Extract the [X, Y] coordinate from the center of the cell holding the provided text.  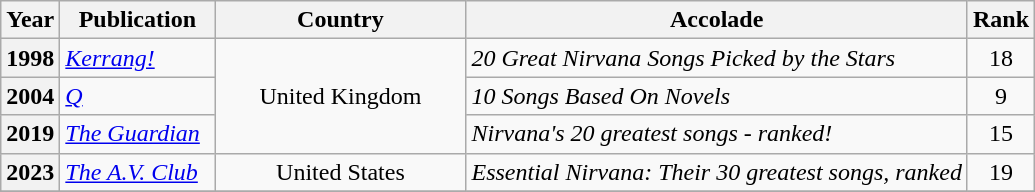
20 Great Nirvana Songs Picked by the Stars [716, 58]
2004 [30, 96]
United States [340, 172]
The A.V. Club [138, 172]
Essential Nirvana: Their 30 greatest songs, ranked [716, 172]
Q [138, 96]
Publication [138, 20]
2023 [30, 172]
Nirvana's 20 greatest songs - ranked! [716, 134]
9 [1000, 96]
Accolade [716, 20]
10 Songs Based On Novels [716, 96]
2019 [30, 134]
15 [1000, 134]
Year [30, 20]
1998 [30, 58]
19 [1000, 172]
Rank [1000, 20]
Country [340, 20]
United Kingdom [340, 96]
18 [1000, 58]
The Guardian [138, 134]
Kerrang! [138, 58]
